Locate the cell with the specified text and output its (X, Y) center coordinate. 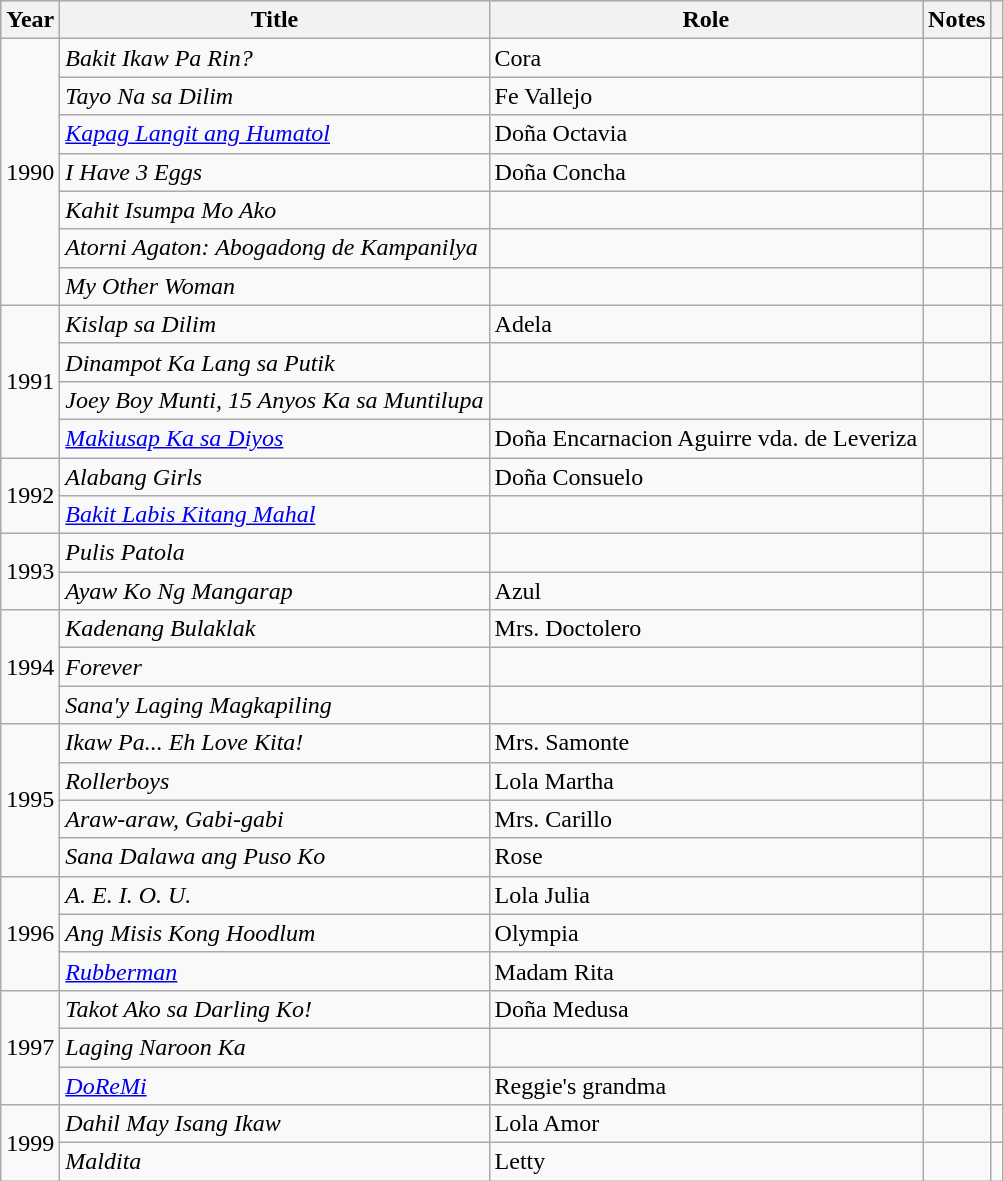
Lola Amor (706, 1124)
1997 (30, 1047)
1994 (30, 667)
Kadenang Bulaklak (274, 629)
Kapag Langit ang Humatol (274, 134)
Takot Ako sa Darling Ko! (274, 1009)
Ang Misis Kong Hoodlum (274, 933)
Bakit Ikaw Pa Rin? (274, 58)
1993 (30, 572)
Title (274, 20)
Alabang Girls (274, 477)
My Other Woman (274, 286)
A. E. I. O. U. (274, 895)
Dinampot Ka Lang sa Putik (274, 362)
DoReMi (274, 1085)
Notes (957, 20)
Fe Vallejo (706, 96)
Tayo Na sa Dilim (274, 96)
Makiusap Ka sa Diyos (274, 438)
1991 (30, 381)
Ayaw Ko Ng Mangarap (274, 591)
Laging Naroon Ka (274, 1047)
Mrs. Doctolero (706, 629)
Cora (706, 58)
Maldita (274, 1162)
Reggie's grandma (706, 1085)
Doña Encarnacion Aguirre vda. de Leveriza (706, 438)
Lola Martha (706, 781)
Joey Boy Munti, 15 Anyos Ka sa Muntilupa (274, 400)
Kahit Isumpa Mo Ako (274, 210)
1995 (30, 800)
Rollerboys (274, 781)
Rose (706, 857)
Araw-araw, Gabi-gabi (274, 819)
I Have 3 Eggs (274, 172)
Ikaw Pa... Eh Love Kita! (274, 743)
Atorni Agaton: Abogadong de Kampanilya (274, 248)
Bakit Labis Kitang Mahal (274, 515)
Doña Consuelo (706, 477)
Doña Concha (706, 172)
Dahil May Isang Ikaw (274, 1124)
Madam Rita (706, 971)
1996 (30, 933)
Lola Julia (706, 895)
Olympia (706, 933)
Letty (706, 1162)
Mrs. Carillo (706, 819)
Rubberman (274, 971)
Forever (274, 667)
Doña Octavia (706, 134)
Year (30, 20)
Pulis Patola (274, 553)
1999 (30, 1143)
Azul (706, 591)
Sana'y Laging Magkapiling (274, 705)
Sana Dalawa ang Puso Ko (274, 857)
Doña Medusa (706, 1009)
Kislap sa Dilim (274, 324)
Role (706, 20)
Adela (706, 324)
Mrs. Samonte (706, 743)
1990 (30, 172)
1992 (30, 496)
